Determine the [X, Y] coordinate at the center of the cell enclosing the given text.  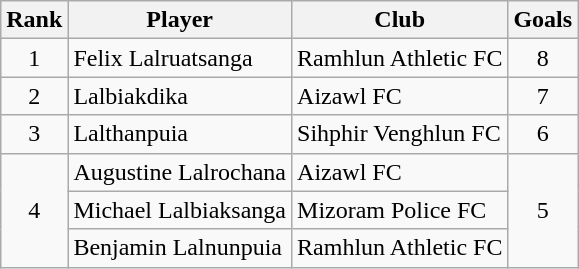
Benjamin Lalnunpuia [180, 248]
1 [34, 58]
Club [400, 20]
3 [34, 134]
Player [180, 20]
Lalthanpuia [180, 134]
Lalbiakdika [180, 96]
Rank [34, 20]
5 [543, 210]
Augustine Lalrochana [180, 172]
Goals [543, 20]
2 [34, 96]
Felix Lalruatsanga [180, 58]
7 [543, 96]
Michael Lalbiaksanga [180, 210]
Mizoram Police FC [400, 210]
8 [543, 58]
Sihphir Venghlun FC [400, 134]
6 [543, 134]
4 [34, 210]
